Output the (X, Y) coordinate of the center of the cell containing the given text.  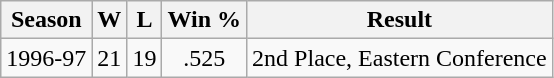
L (144, 20)
21 (110, 58)
1996-97 (46, 58)
2nd Place, Eastern Conference (400, 58)
19 (144, 58)
W (110, 20)
Win % (204, 20)
Result (400, 20)
Season (46, 20)
.525 (204, 58)
